Output the [X, Y] coordinate of the center of the cell containing the given text.  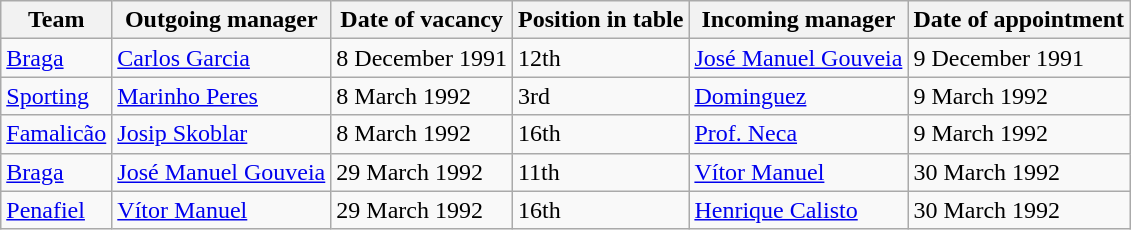
Prof. Neca [798, 134]
Famalicão [56, 134]
Carlos Garcia [222, 58]
Sporting [56, 96]
Josip Skoblar [222, 134]
Incoming manager [798, 20]
12th [600, 58]
3rd [600, 96]
Outgoing manager [222, 20]
Date of appointment [1019, 20]
Team [56, 20]
Date of vacancy [422, 20]
Dominguez [798, 96]
Marinho Peres [222, 96]
9 December 1991 [1019, 58]
8 December 1991 [422, 58]
Position in table [600, 20]
11th [600, 172]
Henrique Calisto [798, 210]
Penafiel [56, 210]
